Locate the cell with the specified text and output its (X, Y) center coordinate. 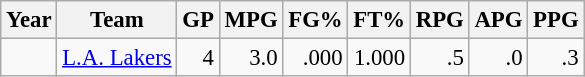
FT% (380, 20)
.000 (316, 58)
.3 (556, 58)
Year (29, 20)
3.0 (251, 58)
L.A. Lakers (117, 58)
MPG (251, 20)
.0 (498, 58)
.5 (440, 58)
4 (198, 58)
PPG (556, 20)
RPG (440, 20)
FG% (316, 20)
GP (198, 20)
Team (117, 20)
APG (498, 20)
1.000 (380, 58)
